From the cell containing the given text, extract its center point as (X, Y) coordinate. 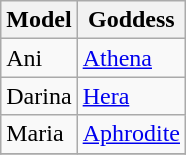
Aphrodite (131, 134)
Model (39, 20)
Hera (131, 96)
Ani (39, 58)
Goddess (131, 20)
Darina (39, 96)
Maria (39, 134)
Athena (131, 58)
